Capture the cell that displays the provided text and extract its [X, Y] central coordinate. 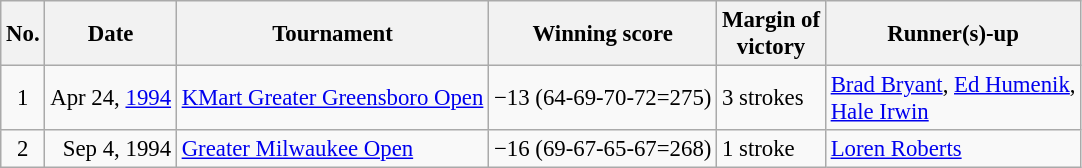
−16 (69-67-65-67=268) [603, 149]
3 strokes [772, 98]
No. [23, 34]
Sep 4, 1994 [110, 149]
Tournament [332, 34]
1 [23, 98]
Loren Roberts [952, 149]
Winning score [603, 34]
Margin ofvictory [772, 34]
−13 (64-69-70-72=275) [603, 98]
2 [23, 149]
Greater Milwaukee Open [332, 149]
Runner(s)-up [952, 34]
Date [110, 34]
Apr 24, 1994 [110, 98]
1 stroke [772, 149]
Brad Bryant, Ed Humenik, Hale Irwin [952, 98]
KMart Greater Greensboro Open [332, 98]
